Output the (X, Y) coordinate of the center of the cell containing the given text.  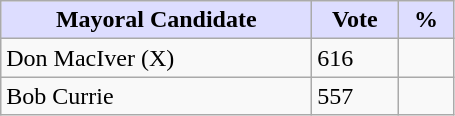
Vote (355, 20)
616 (355, 58)
% (426, 20)
Don MacIver (X) (156, 58)
Mayoral Candidate (156, 20)
557 (355, 96)
Bob Currie (156, 96)
